Search for the cell housing the specified text and yield its (X, Y) center coordinate. 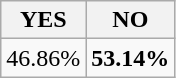
46.86% (44, 58)
YES (44, 20)
NO (130, 20)
53.14% (130, 58)
